Pinpoint the cell where the given text exists, returning its (x, y) midpoint coordinate. 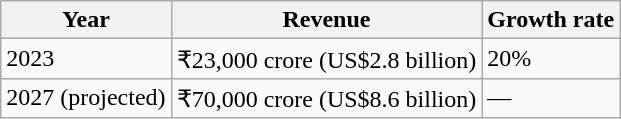
Year (86, 20)
2023 (86, 59)
₹23,000 crore (US$2.8 billion) (326, 59)
Growth rate (551, 20)
20% (551, 59)
₹70,000 crore (US$8.6 billion) (326, 98)
Revenue (326, 20)
2027 (projected) (86, 98)
— (551, 98)
